Determine the (x, y) coordinate at the center of the cell enclosing the given text.  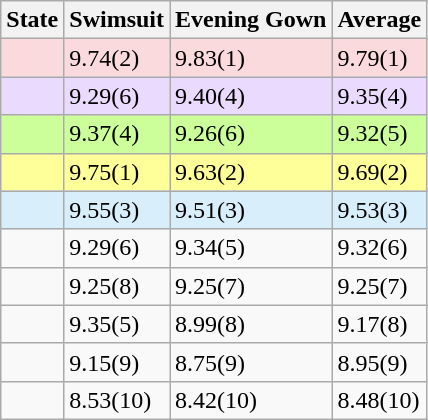
9.32(5) (380, 134)
8.95(9) (380, 362)
8.75(9) (251, 362)
8.99(8) (251, 324)
9.35(5) (117, 324)
9.75(1) (117, 172)
Swimsuit (117, 20)
9.34(5) (251, 248)
8.53(10) (117, 400)
9.53(3) (380, 210)
9.32(6) (380, 248)
State (32, 20)
9.40(4) (251, 96)
9.79(1) (380, 58)
9.17(8) (380, 324)
9.63(2) (251, 172)
9.55(3) (117, 210)
9.51(3) (251, 210)
9.74(2) (117, 58)
9.69(2) (380, 172)
9.15(9) (117, 362)
9.35(4) (380, 96)
8.48(10) (380, 400)
9.37(4) (117, 134)
Average (380, 20)
Evening Gown (251, 20)
9.83(1) (251, 58)
9.25(8) (117, 286)
9.26(6) (251, 134)
8.42(10) (251, 400)
